For the text-containing cell, return its midpoint in [X, Y] coordinate format. 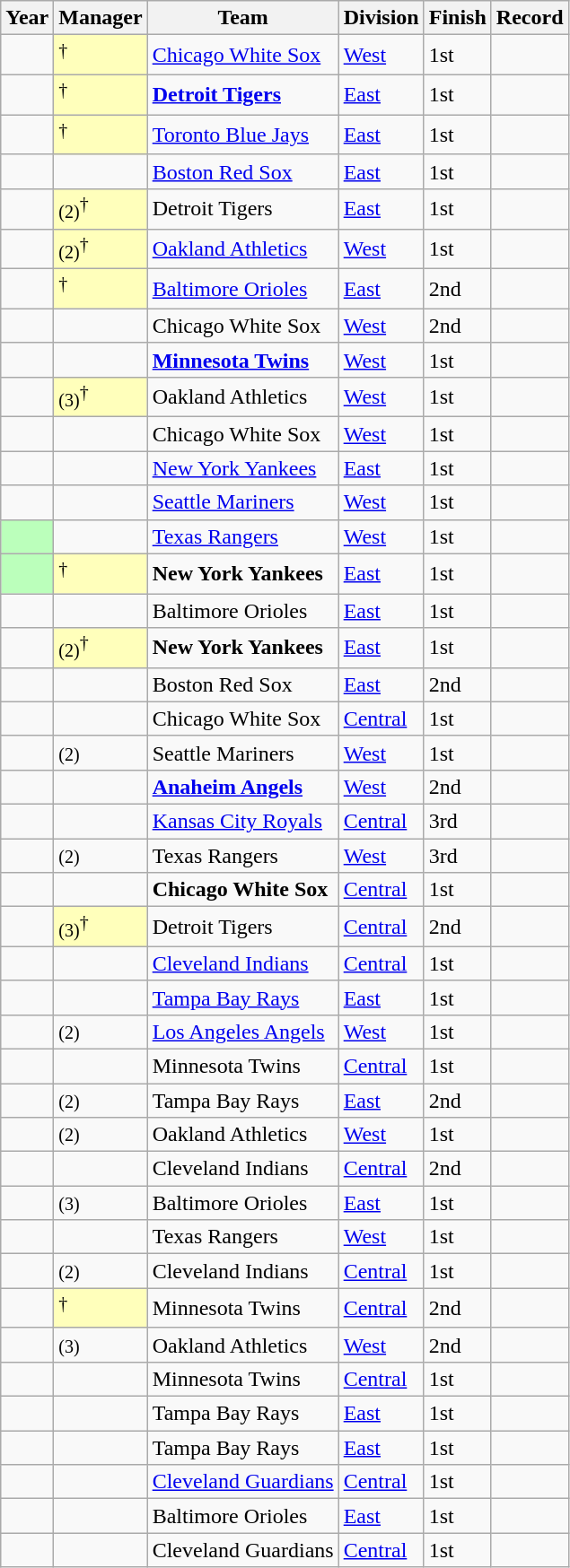
Record [530, 18]
Finish [458, 18]
Manager [101, 18]
Anaheim Angels [242, 787]
Year [27, 18]
Toronto Blue Jays [242, 135]
Team [242, 18]
Kansas City Royals [242, 822]
Los Angeles Angels [242, 1032]
Division [381, 18]
